Provide the [x, y] coordinate of the cell's center where the given text is located.  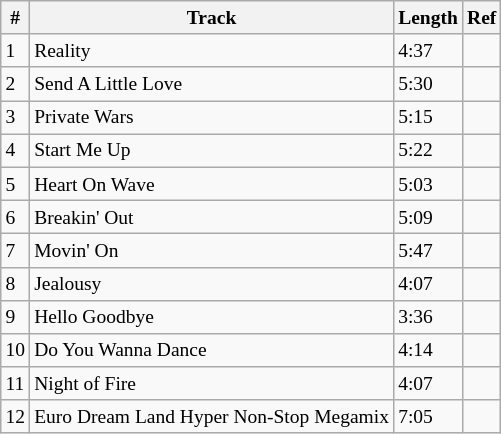
2 [16, 84]
9 [16, 316]
5:09 [428, 216]
Start Me Up [212, 150]
4:37 [428, 50]
3:36 [428, 316]
Reality [212, 50]
Breakin' Out [212, 216]
11 [16, 384]
Track [212, 18]
Private Wars [212, 118]
Jealousy [212, 284]
Length [428, 18]
5:03 [428, 184]
4 [16, 150]
5:15 [428, 118]
Hello Goodbye [212, 316]
5:22 [428, 150]
10 [16, 350]
5:47 [428, 250]
1 [16, 50]
6 [16, 216]
5 [16, 184]
4:14 [428, 350]
5:30 [428, 84]
Heart On Wave [212, 184]
3 [16, 118]
# [16, 18]
12 [16, 416]
Send A Little Love [212, 84]
Night of Fire [212, 384]
Ref [482, 18]
8 [16, 284]
7 [16, 250]
7:05 [428, 416]
Movin' On [212, 250]
Euro Dream Land Hyper Non-Stop Megamix [212, 416]
Do You Wanna Dance [212, 350]
